Locate the cell with the specified text and output its (X, Y) center coordinate. 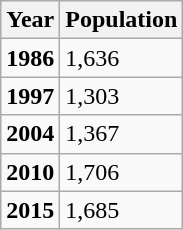
Population (122, 20)
1,636 (122, 58)
1,367 (122, 134)
1,706 (122, 172)
1986 (30, 58)
2004 (30, 134)
1,303 (122, 96)
2010 (30, 172)
Year (30, 20)
2015 (30, 210)
1,685 (122, 210)
1997 (30, 96)
